Scan for the cell matching the given text and deliver its [x, y] coordinate at center. 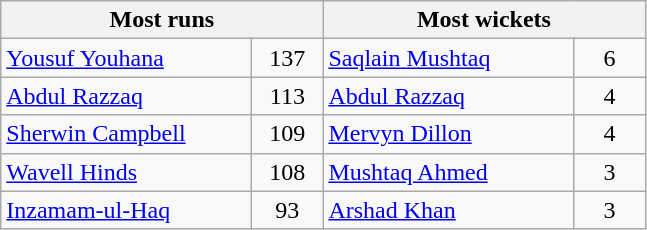
113 [288, 96]
Most wickets [484, 20]
6 [610, 58]
Saqlain Mushtaq [448, 58]
93 [288, 210]
Mushtaq Ahmed [448, 172]
Wavell Hinds [126, 172]
109 [288, 134]
Mervyn Dillon [448, 134]
137 [288, 58]
108 [288, 172]
Inzamam-ul-Haq [126, 210]
Sherwin Campbell [126, 134]
Most runs [162, 20]
Arshad Khan [448, 210]
Yousuf Youhana [126, 58]
